Return (x, y) of the center of cell containing provided text 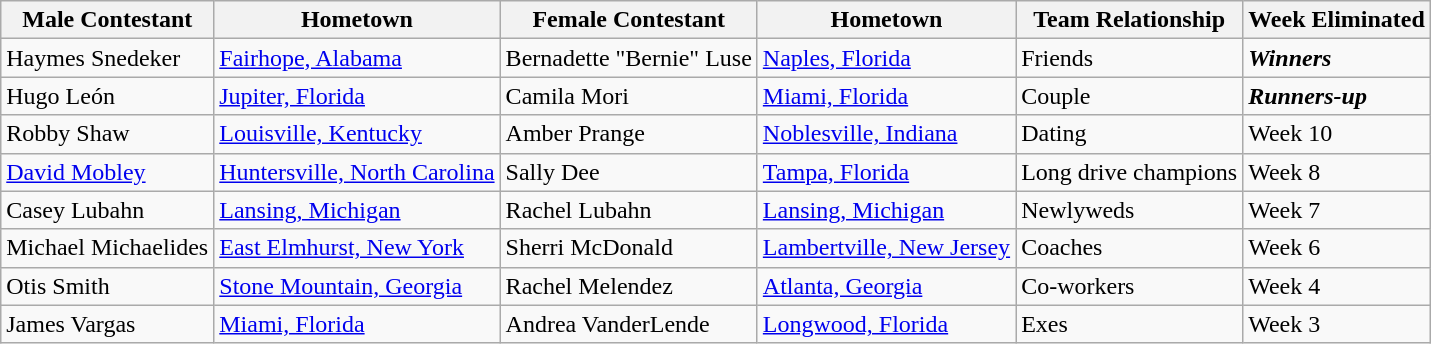
Tampa, Florida (886, 172)
Female Contestant (628, 20)
Exes (1130, 324)
Couple (1130, 96)
Week 6 (1337, 248)
Camila Mori (628, 96)
Friends (1130, 58)
Michael Michaelides (108, 248)
Atlanta, Georgia (886, 286)
Week 7 (1337, 210)
Huntersville, North Carolina (357, 172)
Week 8 (1337, 172)
Coaches (1130, 248)
Fairhope, Alabama (357, 58)
Runners-up (1337, 96)
Week Eliminated (1337, 20)
Amber Prange (628, 134)
Bernadette "Bernie" Luse (628, 58)
Week 3 (1337, 324)
Rachel Lubahn (628, 210)
Otis Smith (108, 286)
Week 10 (1337, 134)
Longwood, Florida (886, 324)
Rachel Melendez (628, 286)
Dating (1130, 134)
Sally Dee (628, 172)
Week 4 (1337, 286)
Lambertville, New Jersey (886, 248)
Winners (1337, 58)
Team Relationship (1130, 20)
Hugo León (108, 96)
Male Contestant (108, 20)
Louisville, Kentucky (357, 134)
Sherri McDonald (628, 248)
Robby Shaw (108, 134)
Naples, Florida (886, 58)
David Mobley (108, 172)
Andrea VanderLende (628, 324)
East Elmhurst, New York (357, 248)
Jupiter, Florida (357, 96)
Long drive champions (1130, 172)
Noblesville, Indiana (886, 134)
Haymes Snedeker (108, 58)
Newlyweds (1130, 210)
James Vargas (108, 324)
Casey Lubahn (108, 210)
Stone Mountain, Georgia (357, 286)
Co-workers (1130, 286)
